Determine the [X, Y] coordinate at the center of the cell enclosing the given text.  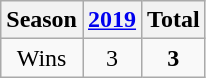
Season [42, 20]
2019 [112, 20]
Total [174, 20]
Wins [42, 58]
